Find where the given text appears and provide that cell's center as [X, Y] coordinate. 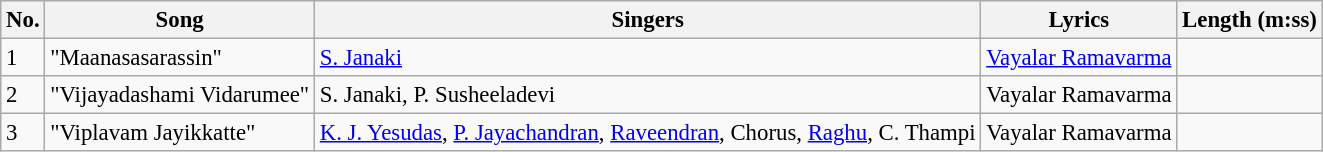
Singers [647, 20]
S. Janaki [647, 58]
K. J. Yesudas, P. Jayachandran, Raveendran, Chorus, Raghu, C. Thampi [647, 133]
2 [23, 95]
"Vijayadashami Vidarumee" [180, 95]
Lyrics [1079, 20]
S. Janaki, P. Susheeladevi [647, 95]
Length (m:ss) [1250, 20]
3 [23, 133]
"Viplavam Jayikkatte" [180, 133]
1 [23, 58]
"Maanasasarassin" [180, 58]
No. [23, 20]
Song [180, 20]
